Return [x, y] of the center of cell containing provided text 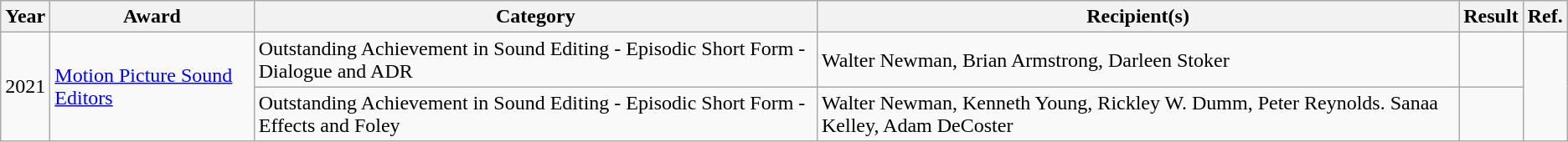
Result [1491, 17]
Outstanding Achievement in Sound Editing - Episodic Short Form - Effects and Foley [535, 114]
Ref. [1545, 17]
2021 [25, 87]
Walter Newman, Brian Armstrong, Darleen Stoker [1137, 60]
Award [152, 17]
Year [25, 17]
Recipient(s) [1137, 17]
Category [535, 17]
Walter Newman, Kenneth Young, Rickley W. Dumm, Peter Reynolds. Sanaa Kelley, Adam DeCoster [1137, 114]
Motion Picture Sound Editors [152, 87]
Outstanding Achievement in Sound Editing - Episodic Short Form - Dialogue and ADR [535, 60]
